Output the (X, Y) coordinate of the center of the cell containing the given text.  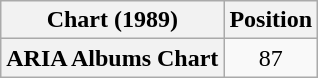
Position (271, 20)
87 (271, 58)
ARIA Albums Chart (112, 58)
Chart (1989) (112, 20)
